Identify which cell holds the provided text, then report its (X, Y) central coordinate. 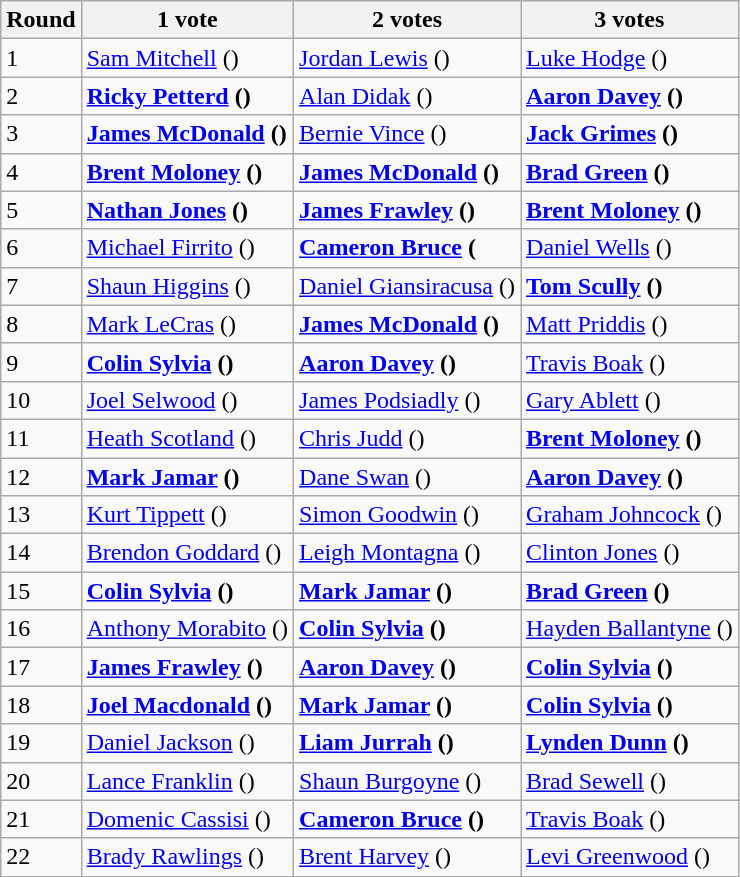
Joel Selwood () (187, 400)
22 (41, 857)
James Podsiadly () (408, 400)
1 vote (187, 20)
13 (41, 515)
Hayden Ballantyne () (630, 629)
Round (41, 20)
Lance Franklin () (187, 781)
Levi Greenwood () (630, 857)
Brendon Goddard () (187, 553)
Cameron Bruce ( (408, 248)
Lynden Dunn () (630, 743)
Nathan Jones () (187, 210)
1 (41, 58)
Sam Mitchell () (187, 58)
2 (41, 96)
Clinton Jones () (630, 553)
Anthony Morabito () (187, 629)
11 (41, 438)
Brady Rawlings () (187, 857)
6 (41, 248)
12 (41, 477)
Daniel Giansiracusa () (408, 286)
Bernie Vince () (408, 134)
Shaun Burgoyne () (408, 781)
Matt Priddis () (630, 324)
17 (41, 667)
Graham Johncock () (630, 515)
Tom Scully () (630, 286)
Shaun Higgins () (187, 286)
Daniel Wells () (630, 248)
Leigh Montagna () (408, 553)
8 (41, 324)
Luke Hodge () (630, 58)
Joel Macdonald () (187, 705)
Daniel Jackson () (187, 743)
14 (41, 553)
21 (41, 819)
3 (41, 134)
15 (41, 591)
Gary Ablett () (630, 400)
Simon Goodwin () (408, 515)
2 votes (408, 20)
Chris Judd () (408, 438)
Cameron Bruce () (408, 819)
9 (41, 362)
3 votes (630, 20)
10 (41, 400)
18 (41, 705)
19 (41, 743)
16 (41, 629)
Kurt Tippett () (187, 515)
Brad Sewell () (630, 781)
20 (41, 781)
Liam Jurrah () (408, 743)
Dane Swan () (408, 477)
Jordan Lewis () (408, 58)
4 (41, 172)
Brent Harvey () (408, 857)
Domenic Cassisi () (187, 819)
Alan Didak () (408, 96)
Michael Firrito () (187, 248)
Ricky Petterd () (187, 96)
7 (41, 286)
Heath Scotland () (187, 438)
5 (41, 210)
Mark LeCras () (187, 324)
Jack Grimes () (630, 134)
